Determine the (X, Y) coordinate at the center of the cell enclosing the given text.  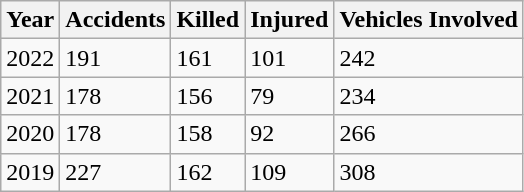
109 (290, 172)
234 (429, 96)
92 (290, 134)
2020 (30, 134)
79 (290, 96)
2022 (30, 58)
161 (208, 58)
Killed (208, 20)
2019 (30, 172)
Accidents (116, 20)
242 (429, 58)
Year (30, 20)
Injured (290, 20)
266 (429, 134)
Vehicles Involved (429, 20)
191 (116, 58)
158 (208, 134)
156 (208, 96)
227 (116, 172)
308 (429, 172)
2021 (30, 96)
101 (290, 58)
162 (208, 172)
